Find where the given text appears and provide that cell's center as (x, y) coordinate. 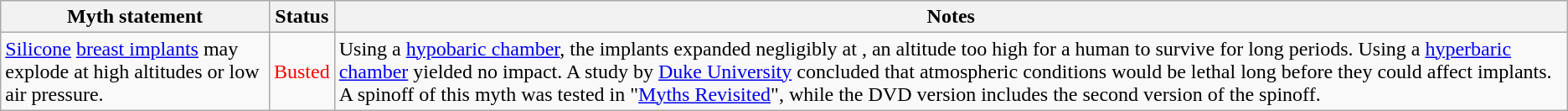
Myth statement (136, 17)
Notes (951, 17)
Status (302, 17)
Busted (302, 71)
Silicone breast implants may explode at high altitudes or low air pressure. (136, 71)
